Return (X, Y) of the center of cell containing provided text 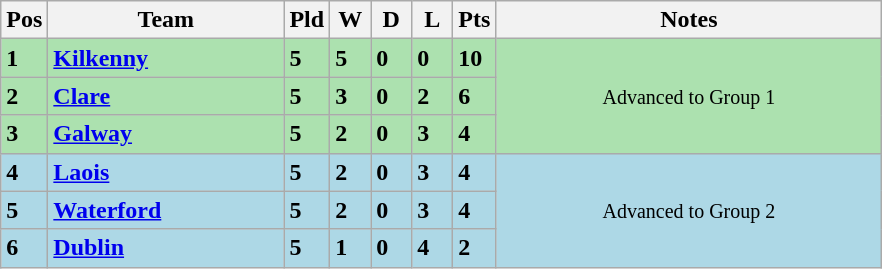
Galway (166, 134)
Notes (689, 20)
W (350, 20)
L (432, 20)
Team (166, 20)
Advanced to Group 2 (689, 210)
Clare (166, 96)
Dublin (166, 248)
Advanced to Group 1 (689, 96)
Pld (307, 20)
Laois (166, 172)
Pts (474, 20)
Waterford (166, 210)
Pos (24, 20)
Kilkenny (166, 58)
D (392, 20)
10 (474, 58)
